Identify which cell holds the provided text, then report its (x, y) central coordinate. 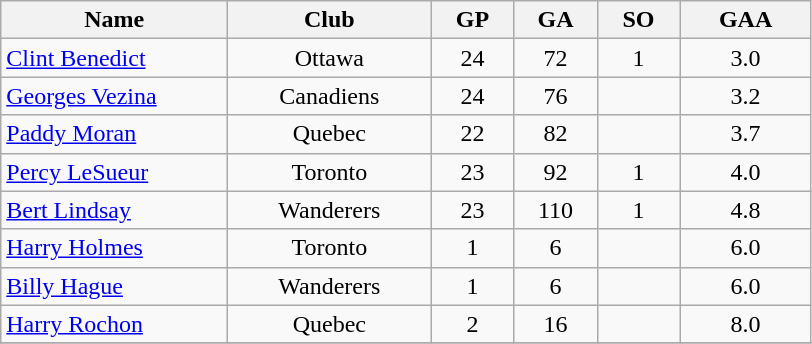
76 (556, 96)
16 (556, 324)
2 (472, 324)
110 (556, 210)
Ottawa (330, 58)
4.8 (746, 210)
3.0 (746, 58)
8.0 (746, 324)
22 (472, 134)
3.7 (746, 134)
Harry Holmes (114, 248)
Harry Rochon (114, 324)
72 (556, 58)
92 (556, 172)
Bert Lindsay (114, 210)
GAA (746, 20)
Paddy Moran (114, 134)
GP (472, 20)
SO (638, 20)
Canadiens (330, 96)
GA (556, 20)
Name (114, 20)
Billy Hague (114, 286)
Percy LeSueur (114, 172)
Georges Vezina (114, 96)
Club (330, 20)
82 (556, 134)
3.2 (746, 96)
Clint Benedict (114, 58)
4.0 (746, 172)
